Search for the cell housing the specified text and yield its (X, Y) center coordinate. 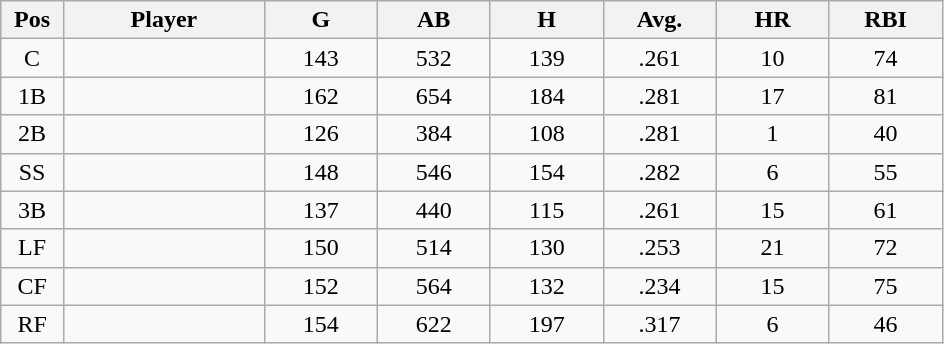
1 (772, 134)
132 (546, 286)
162 (320, 96)
137 (320, 210)
384 (434, 134)
.234 (660, 286)
RBI (886, 20)
Avg. (660, 20)
148 (320, 172)
.317 (660, 324)
115 (546, 210)
C (32, 58)
197 (546, 324)
152 (320, 286)
108 (546, 134)
564 (434, 286)
AB (434, 20)
61 (886, 210)
55 (886, 172)
532 (434, 58)
81 (886, 96)
.282 (660, 172)
139 (546, 58)
3B (32, 210)
10 (772, 58)
.253 (660, 248)
74 (886, 58)
40 (886, 134)
622 (434, 324)
130 (546, 248)
2B (32, 134)
143 (320, 58)
Pos (32, 20)
126 (320, 134)
440 (434, 210)
546 (434, 172)
46 (886, 324)
654 (434, 96)
75 (886, 286)
21 (772, 248)
514 (434, 248)
LF (32, 248)
CF (32, 286)
184 (546, 96)
150 (320, 248)
17 (772, 96)
1B (32, 96)
RF (32, 324)
G (320, 20)
SS (32, 172)
Player (164, 20)
H (546, 20)
72 (886, 248)
HR (772, 20)
